Return the (x, y) coordinate for the center point of the cell that contains the specified text.  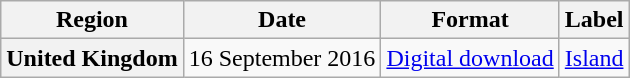
Digital download (470, 58)
Label (594, 20)
United Kingdom (92, 58)
Island (594, 58)
Region (92, 20)
Date (282, 20)
Format (470, 20)
16 September 2016 (282, 58)
